Identify which cell holds the provided text, then report its [x, y] central coordinate. 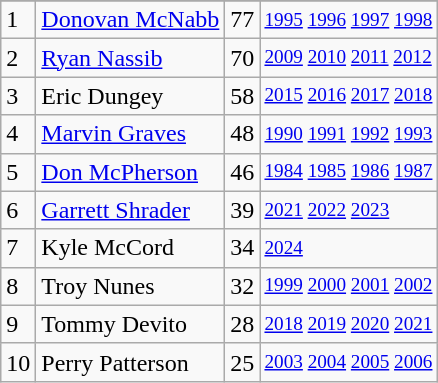
2018 2019 2020 2021 [348, 324]
7 [18, 248]
2015 2016 2017 2018 [348, 96]
Troy Nunes [130, 286]
8 [18, 286]
Garrett Shrader [130, 210]
1 [18, 20]
4 [18, 134]
Marvin Graves [130, 134]
28 [242, 324]
34 [242, 248]
Kyle McCord [130, 248]
2024 [348, 248]
77 [242, 20]
25 [242, 362]
46 [242, 172]
10 [18, 362]
5 [18, 172]
2009 2010 2011 2012 [348, 58]
1990 1991 1992 1993 [348, 134]
39 [242, 210]
2 [18, 58]
32 [242, 286]
9 [18, 324]
Donovan McNabb [130, 20]
2021 2022 2023 [348, 210]
1995 1996 1997 1998 [348, 20]
Perry Patterson [130, 362]
70 [242, 58]
Don McPherson [130, 172]
Eric Dungey [130, 96]
58 [242, 96]
Ryan Nassib [130, 58]
1984 1985 1986 1987 [348, 172]
1999 2000 2001 2002 [348, 286]
48 [242, 134]
2003 2004 2005 2006 [348, 362]
6 [18, 210]
Tommy Devito [130, 324]
3 [18, 96]
